Output the [x, y] coordinate of the center of the cell containing the given text.  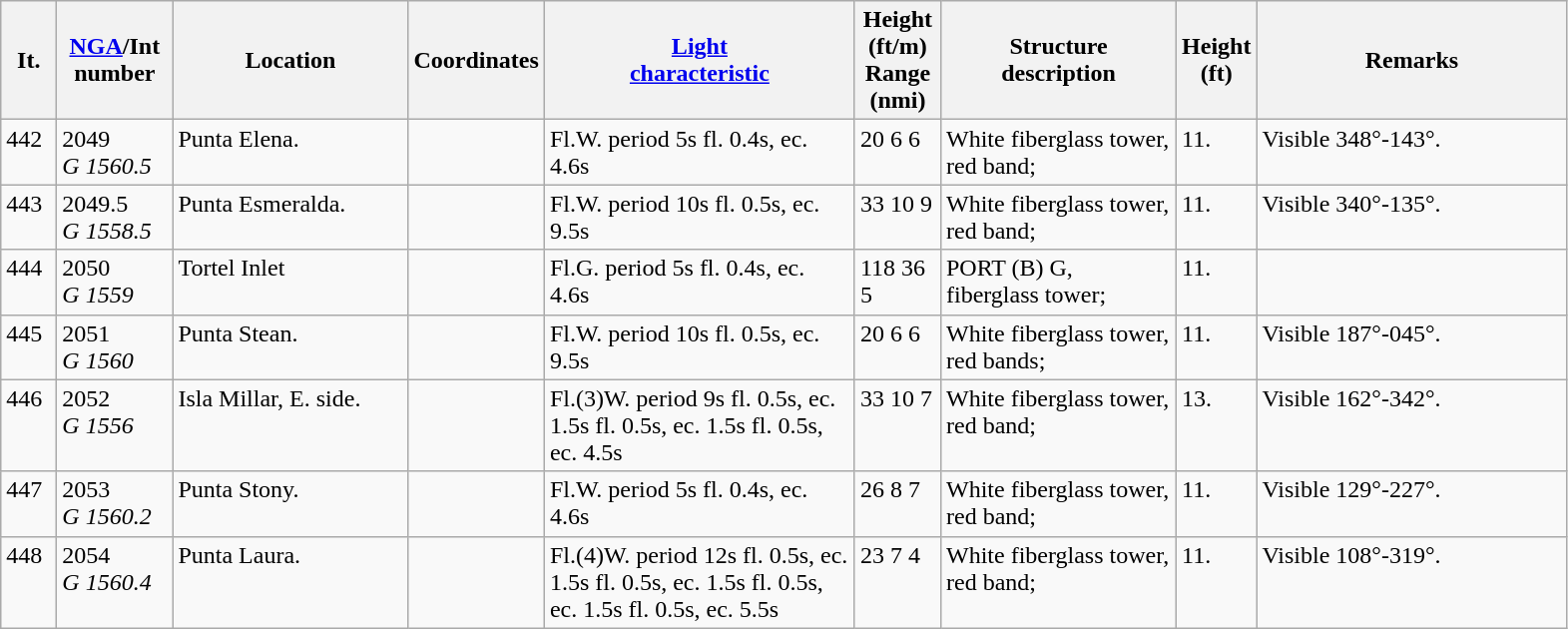
Lightcharacteristic [699, 60]
Isla Millar, E. side. [290, 425]
White fiberglass tower, red bands; [1058, 347]
Punta Elena. [290, 152]
26 8 7 [897, 503]
2051G 1560 [115, 347]
Coordinates [476, 60]
2052G 1556 [115, 425]
443 [29, 218]
Visible 108°-319°. [1411, 582]
Punta Esmeralda. [290, 218]
Structuredescription [1058, 60]
Fl.G. period 5s fl. 0.4s, ec. 4.6s [699, 282]
Visible 340°-135°. [1411, 218]
NGA/Intnumber [115, 60]
444 [29, 282]
2053G 1560.2 [115, 503]
13. [1217, 425]
33 10 7 [897, 425]
PORT (B) G, fiberglass tower; [1058, 282]
Location [290, 60]
Visible 162°-342°. [1411, 425]
Fl.(4)W. period 12s fl. 0.5s, ec. 1.5s fl. 0.5s, ec. 1.5s fl. 0.5s, ec. 1.5s fl. 0.5s, ec. 5.5s [699, 582]
23 7 4 [897, 582]
447 [29, 503]
442 [29, 152]
448 [29, 582]
Remarks [1411, 60]
446 [29, 425]
445 [29, 347]
It. [29, 60]
Punta Stean. [290, 347]
Punta Laura. [290, 582]
2054G 1560.4 [115, 582]
Height (ft) [1217, 60]
Fl.(3)W. period 9s fl. 0.5s, ec. 1.5s fl. 0.5s, ec. 1.5s fl. 0.5s, ec. 4.5s [699, 425]
2049.5G 1558.5 [115, 218]
Visible 129°-227°. [1411, 503]
Visible 348°-143°. [1411, 152]
2050G 1559 [115, 282]
Visible 187°-045°. [1411, 347]
118 36 5 [897, 282]
Tortel Inlet [290, 282]
2049G 1560.5 [115, 152]
Punta Stony. [290, 503]
Height (ft/m)Range (nmi) [897, 60]
33 10 9 [897, 218]
